Capture the cell that displays the provided text and extract its (x, y) central coordinate. 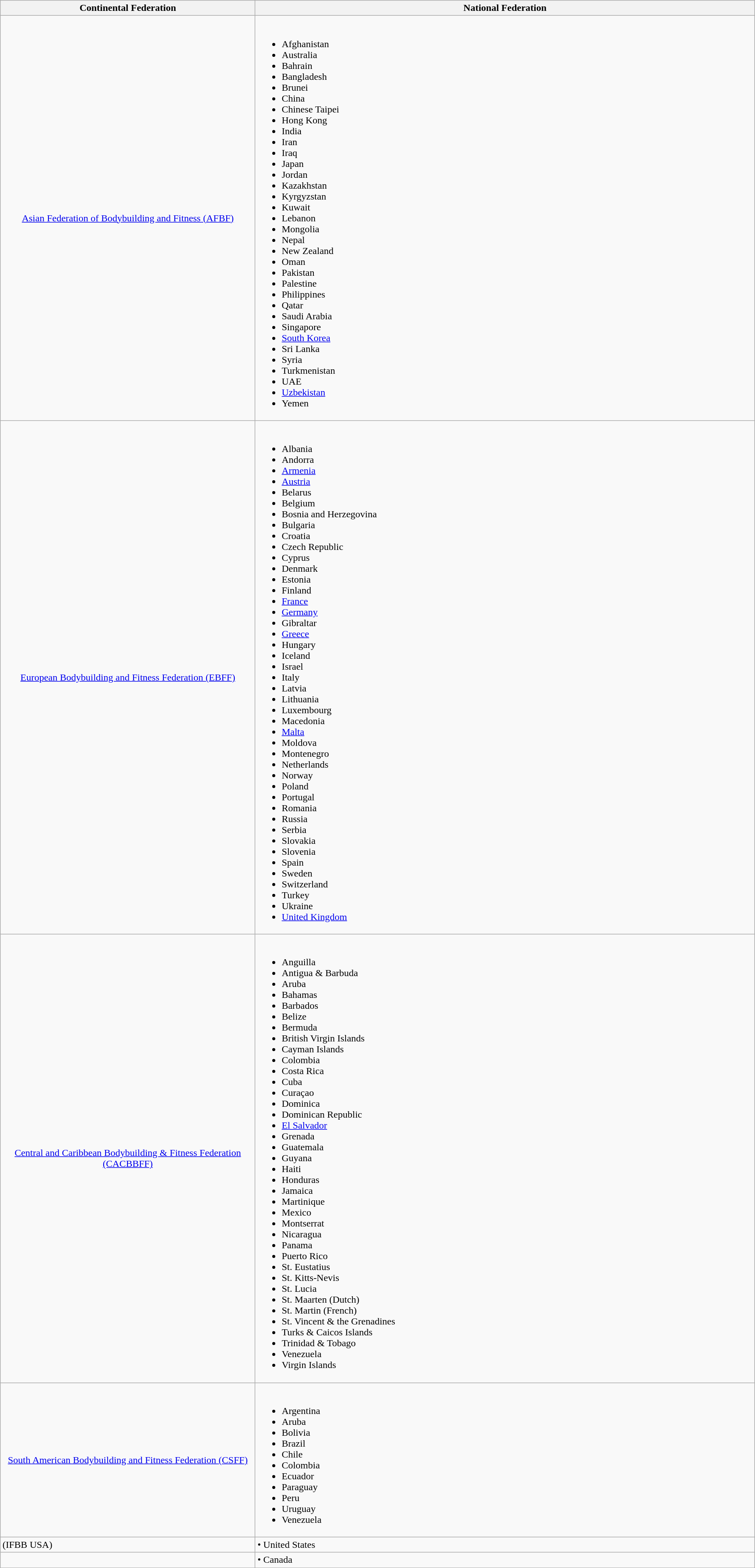
Asian Federation of Bodybuilding and Fitness (AFBF) (128, 218)
(IFBB USA) (128, 1545)
South American Bodybuilding and Fitness Federation (CSFF) (128, 1460)
• United States (505, 1545)
National Federation (505, 8)
ArgentinaArubaBoliviaBrazilChileColombiaEcuadorParaguayPeruUruguayVenezuela (505, 1460)
European Bodybuilding and Fitness Federation (EBFF) (128, 677)
• Canada (505, 1560)
Continental Federation (128, 8)
Central and Caribbean Bodybuilding & Fitness Federation (CACBBFF) (128, 1158)
